Return the (X, Y) coordinate for the center point of the cell that contains the specified text.  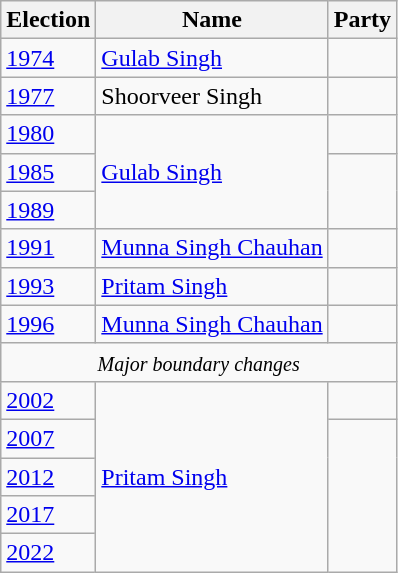
Election (48, 20)
Shoorveer Singh (212, 96)
2022 (48, 553)
Name (212, 20)
1996 (48, 324)
Major boundary changes (199, 362)
1985 (48, 172)
Party (362, 20)
2007 (48, 438)
1989 (48, 210)
1980 (48, 134)
1991 (48, 248)
2012 (48, 477)
2017 (48, 515)
1974 (48, 58)
1993 (48, 286)
2002 (48, 400)
1977 (48, 96)
